Pinpoint the cell where the given text exists, returning its [x, y] midpoint coordinate. 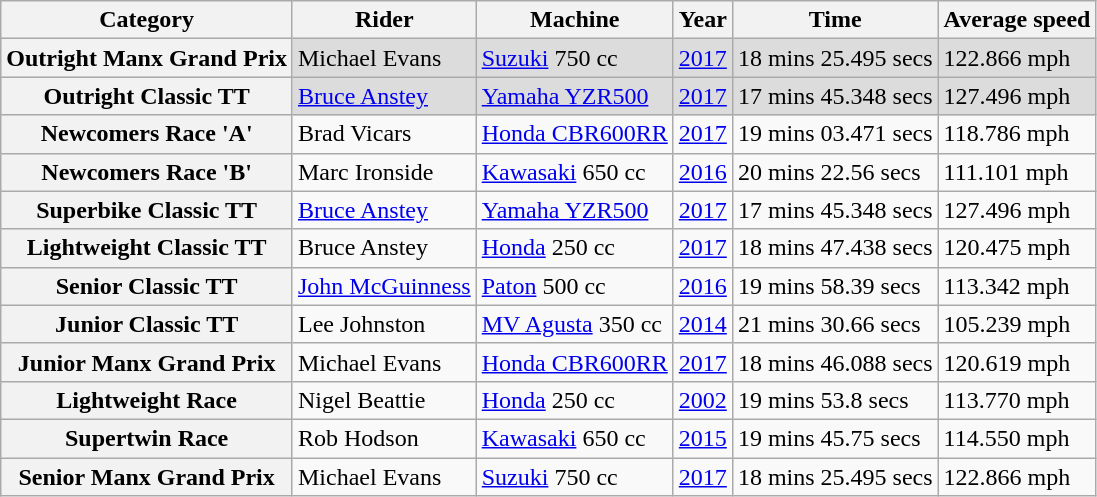
Outright Manx Grand Prix [147, 58]
Newcomers Race 'A' [147, 134]
19 mins 03.471 secs [835, 134]
2002 [702, 400]
John McGuinness [384, 286]
Average speed [1017, 20]
19 mins 45.75 secs [835, 438]
120.475 mph [1017, 248]
Rob Hodson [384, 438]
Brad Vicars [384, 134]
Lee Johnston [384, 324]
114.550 mph [1017, 438]
Newcomers Race 'B' [147, 172]
105.239 mph [1017, 324]
Year [702, 20]
Superbike Classic TT [147, 210]
18 mins 46.088 secs [835, 362]
Marc Ironside [384, 172]
2015 [702, 438]
113.342 mph [1017, 286]
Senior Manx Grand Prix [147, 477]
Supertwin Race [147, 438]
2014 [702, 324]
18 mins 47.438 secs [835, 248]
118.786 mph [1017, 134]
111.101 mph [1017, 172]
21 mins 30.66 secs [835, 324]
20 mins 22.56 secs [835, 172]
Machine [574, 20]
Paton 500 cc [574, 286]
Outright Classic TT [147, 96]
Junior Classic TT [147, 324]
Senior Classic TT [147, 286]
19 mins 58.39 secs [835, 286]
Category [147, 20]
113.770 mph [1017, 400]
Nigel Beattie [384, 400]
Junior Manx Grand Prix [147, 362]
19 mins 53.8 secs [835, 400]
MV Agusta 350 cc [574, 324]
120.619 mph [1017, 362]
Lightweight Race [147, 400]
Rider [384, 20]
Lightweight Classic TT [147, 248]
Time [835, 20]
